Pinpoint the cell where the given text exists, returning its (X, Y) midpoint coordinate. 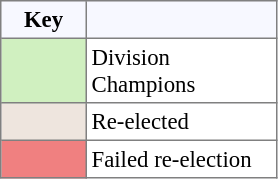
Failed re-election (181, 159)
Re-elected (181, 122)
Division Champions (181, 70)
Key (44, 20)
